From the cell containing the given text, extract its center point as (X, Y) coordinate. 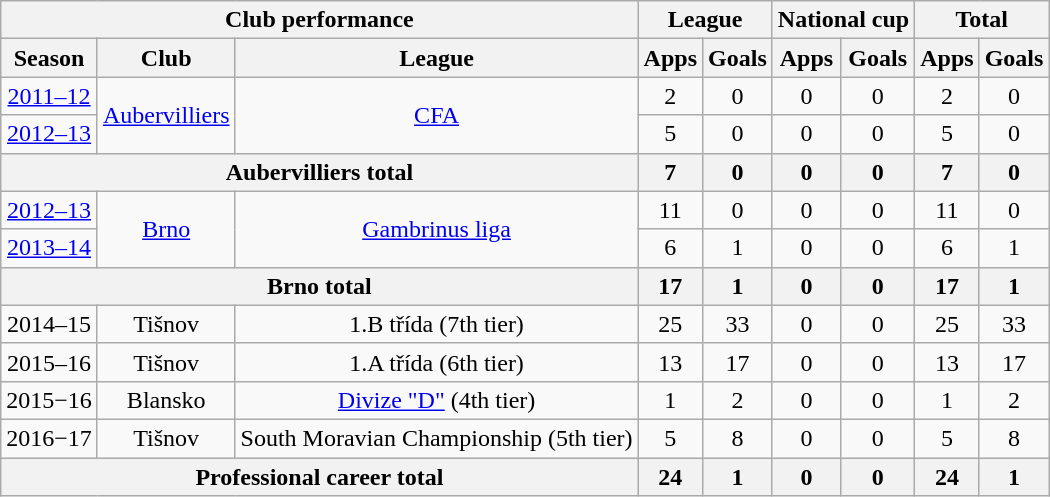
Divize "D" (4th tier) (436, 400)
Total (982, 20)
Blansko (166, 400)
South Moravian Championship (5th tier) (436, 438)
2015–16 (50, 362)
Brno (166, 229)
2014–15 (50, 324)
Season (50, 58)
Aubervilliers (166, 115)
1.B třída (7th tier) (436, 324)
Brno total (320, 286)
Club (166, 58)
2011–12 (50, 96)
2015−16 (50, 400)
Professional career total (320, 477)
2013–14 (50, 248)
Gambrinus liga (436, 229)
2016−17 (50, 438)
1.A třída (6th tier) (436, 362)
Club performance (320, 20)
National cup (843, 20)
CFA (436, 115)
Aubervilliers total (320, 172)
